For the text-containing cell, return its midpoint in [x, y] coordinate format. 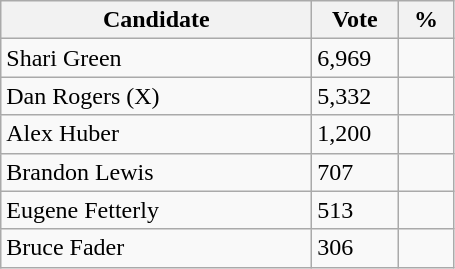
Candidate [156, 20]
Vote [355, 20]
Shari Green [156, 58]
1,200 [355, 134]
Brandon Lewis [156, 172]
707 [355, 172]
% [426, 20]
513 [355, 210]
Alex Huber [156, 134]
Bruce Fader [156, 248]
Eugene Fetterly [156, 210]
6,969 [355, 58]
306 [355, 248]
5,332 [355, 96]
Dan Rogers (X) [156, 96]
